Search for the cell housing the specified text and yield its [X, Y] center coordinate. 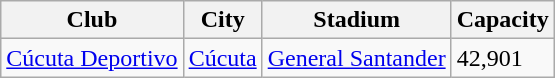
Stadium [356, 20]
General Santander [356, 58]
42,901 [502, 58]
Cúcuta Deportivo [92, 58]
City [222, 20]
Cúcuta [222, 58]
Club [92, 20]
Capacity [502, 20]
